Provide the [X, Y] coordinate of the cell's center where the given text is located.  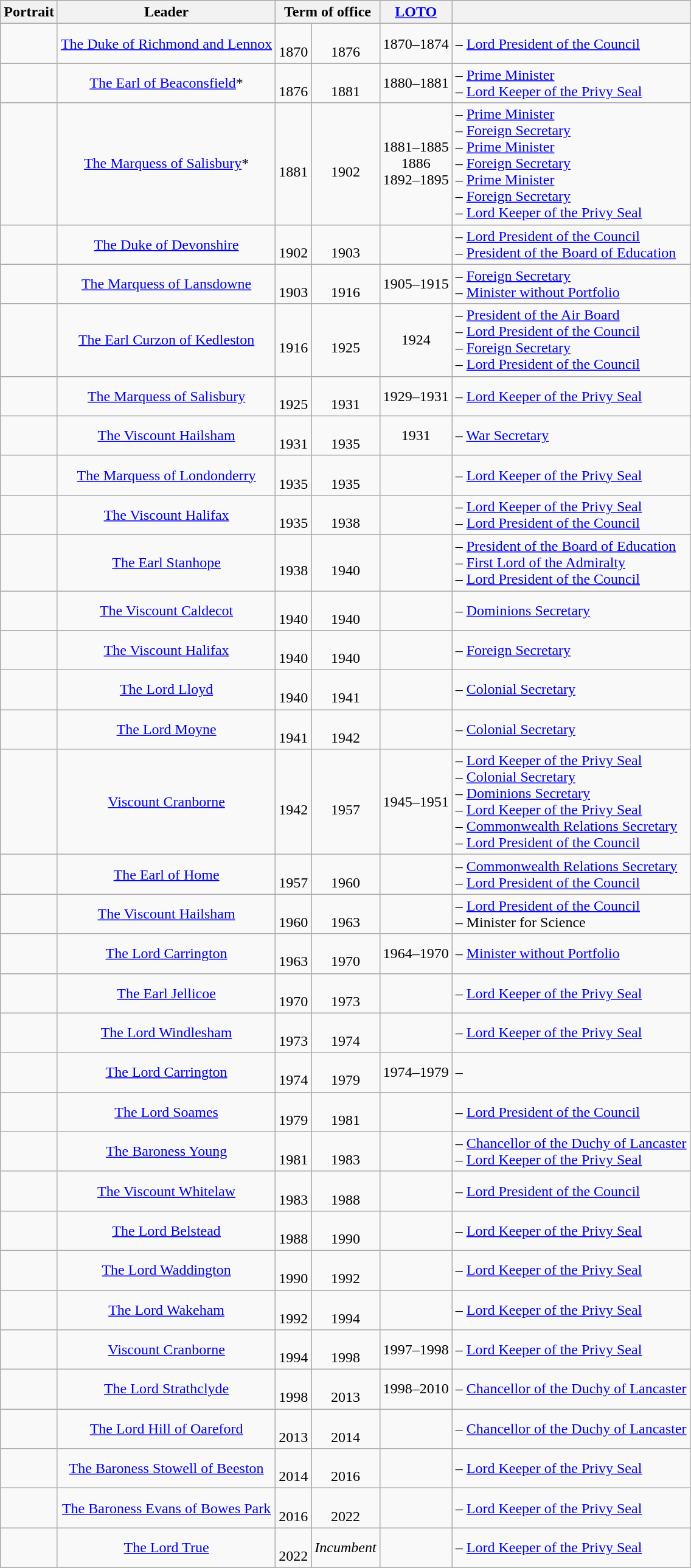
The Lord True [166, 1547]
The Lord Lloyd [166, 690]
– Foreign Secretary – Minister without Portfolio [571, 284]
– Lord President of the Council – President of the Board of Education [571, 245]
Portrait [29, 12]
1998–2010 [416, 1389]
1880–1881 [416, 83]
1870 [293, 44]
The Lord Hill of Oareford [166, 1429]
The Lord Wakeham [166, 1310]
The Baroness Evans of Bowes Park [166, 1508]
– [571, 1073]
1945–1951 [416, 802]
The Lord Soames [166, 1111]
The Lord Strathclyde [166, 1389]
The Duke of Devonshire [166, 245]
The Lord Waddington [166, 1270]
1881–188518861892–1895 [416, 164]
The Marquess of Lansdowne [166, 284]
The Viscount Whitelaw [166, 1191]
LOTO [416, 12]
– Commonwealth Relations Secretary – Lord President of the Council [571, 874]
1974–1979 [416, 1073]
The Viscount Caldecot [166, 610]
– Lord President of the Council– Minister for Science [571, 914]
– Prime Minister – Lord Keeper of the Privy Seal [571, 83]
Term of office [327, 12]
1997–1998 [416, 1350]
– War Secretary [571, 436]
The Earl Jellicoe [166, 993]
1964–1970 [416, 953]
1924 [416, 340]
The Earl Curzon of Kedleston [166, 340]
The Duke of Richmond and Lennox [166, 44]
– Dominions Secretary [571, 610]
– President of the Board of Education – First Lord of the Admiralty – Lord President of the Council [571, 562]
The Baroness Young [166, 1152]
The Baroness Stowell of Beeston [166, 1468]
The Earl of Beaconsfield* [166, 83]
– President of the Air Board – Lord President of the Council – Foreign Secretary – Lord President of the Council [571, 340]
The Earl Stanhope [166, 562]
The Lord Windlesham [166, 1032]
Leader [166, 12]
The Lord Moyne [166, 729]
The Marquess of Salisbury [166, 396]
1929–1931 [416, 396]
1870–1874 [416, 44]
The Marquess of Londonderry [166, 475]
The Lord Belstead [166, 1231]
1905–1915 [416, 284]
– Lord Keeper of the Privy Seal – Lord President of the Council [571, 515]
Incumbent [345, 1547]
– Minister without Portfolio [571, 953]
The Marquess of Salisbury* [166, 164]
– Prime Minister – Foreign Secretary – Prime Minister – Foreign Secretary – Prime Minister – Foreign Secretary – Lord Keeper of the Privy Seal [571, 164]
– Chancellor of the Duchy of Lancaster – Lord Keeper of the Privy Seal [571, 1152]
– Foreign Secretary [571, 650]
The Earl of Home [166, 874]
